Pinpoint the cell where the given text exists, returning its (X, Y) midpoint coordinate. 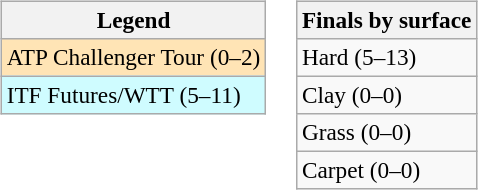
ITF Futures/WTT (5–11) (133, 95)
Finals by surface (387, 20)
Carpet (0–0) (387, 171)
Grass (0–0) (387, 133)
Clay (0–0) (387, 95)
Legend (133, 20)
ATP Challenger Tour (0–2) (133, 57)
Hard (5–13) (387, 57)
